For the text-containing cell, return its midpoint in [x, y] coordinate format. 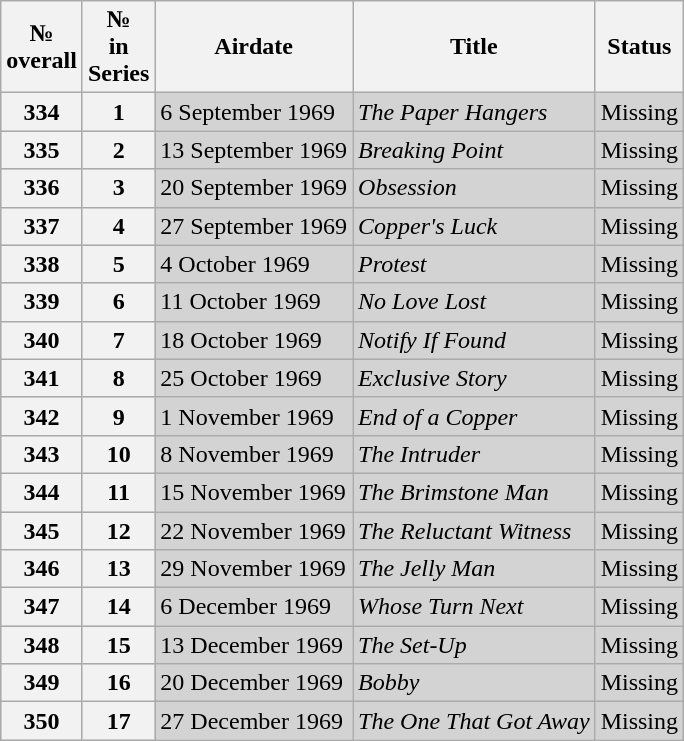
4 [118, 226]
Copper's Luck [474, 226]
13 September 1969 [254, 150]
341 [42, 378]
350 [42, 721]
27 September 1969 [254, 226]
15 November 1969 [254, 492]
334 [42, 112]
The Intruder [474, 454]
13 [118, 569]
№inSeries [118, 47]
The Paper Hangers [474, 112]
6 December 1969 [254, 607]
7 [118, 340]
344 [42, 492]
346 [42, 569]
Notify If Found [474, 340]
25 October 1969 [254, 378]
17 [118, 721]
The Brimstone Man [474, 492]
8 [118, 378]
8 November 1969 [254, 454]
10 [118, 454]
11 [118, 492]
№overall [42, 47]
Status [639, 47]
11 October 1969 [254, 302]
Exclusive Story [474, 378]
340 [42, 340]
4 October 1969 [254, 264]
9 [118, 416]
345 [42, 531]
16 [118, 683]
14 [118, 607]
2 [118, 150]
1 [118, 112]
3 [118, 188]
The Set-Up [474, 645]
The One That Got Away [474, 721]
Bobby [474, 683]
22 November 1969 [254, 531]
1 November 1969 [254, 416]
13 December 1969 [254, 645]
Airdate [254, 47]
347 [42, 607]
343 [42, 454]
348 [42, 645]
337 [42, 226]
18 October 1969 [254, 340]
338 [42, 264]
349 [42, 683]
20 September 1969 [254, 188]
The Reluctant Witness [474, 531]
Breaking Point [474, 150]
12 [118, 531]
Protest [474, 264]
Whose Turn Next [474, 607]
Obsession [474, 188]
336 [42, 188]
342 [42, 416]
The Jelly Man [474, 569]
20 December 1969 [254, 683]
29 November 1969 [254, 569]
6 September 1969 [254, 112]
335 [42, 150]
339 [42, 302]
No Love Lost [474, 302]
Title [474, 47]
End of a Copper [474, 416]
5 [118, 264]
15 [118, 645]
27 December 1969 [254, 721]
6 [118, 302]
